For the text-containing cell, return its midpoint in [x, y] coordinate format. 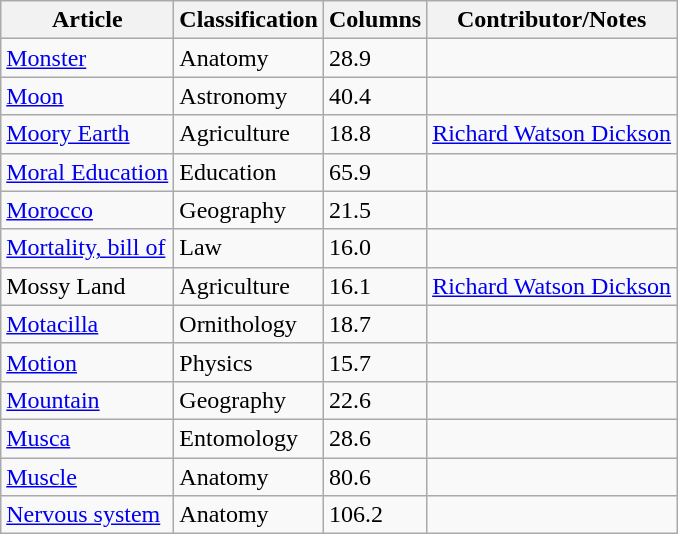
65.9 [376, 172]
Classification [249, 20]
18.8 [376, 134]
22.6 [376, 400]
Contributor/Notes [552, 20]
80.6 [376, 477]
Mortality, bill of [88, 248]
Physics [249, 362]
18.7 [376, 324]
Law [249, 248]
Education [249, 172]
Mossy Land [88, 286]
Morocco [88, 210]
Motion [88, 362]
Astronomy [249, 96]
16.1 [376, 286]
Mountain [88, 400]
Motacilla [88, 324]
28.6 [376, 438]
Columns [376, 20]
Ornithology [249, 324]
21.5 [376, 210]
Musca [88, 438]
Moory Earth [88, 134]
Nervous system [88, 515]
Article [88, 20]
Monster [88, 58]
Moon [88, 96]
Moral Education [88, 172]
Entomology [249, 438]
Muscle [88, 477]
16.0 [376, 248]
40.4 [376, 96]
106.2 [376, 515]
15.7 [376, 362]
28.9 [376, 58]
